Extract the [x, y] coordinate from the center of the cell holding the provided text.  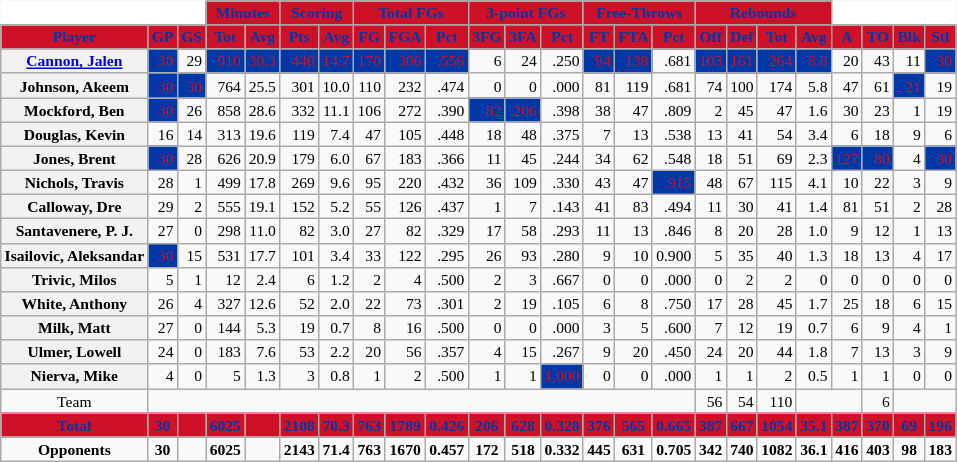
33 [370, 255]
.915 [674, 183]
20.9 [262, 159]
TO [878, 37]
.280 [562, 255]
327 [226, 304]
62 [634, 159]
740 [742, 449]
Ulmer, Lowell [74, 352]
1.4 [814, 207]
.357 [446, 352]
Mockford, Ben [74, 110]
1.000 [562, 377]
313 [226, 134]
.750 [674, 304]
858 [226, 110]
1.0 [814, 231]
38 [598, 110]
5.8 [814, 86]
5.3 [262, 328]
626 [226, 159]
376 [598, 425]
Pts [300, 37]
70.3 [336, 425]
30.3 [262, 62]
105 [406, 134]
Nichols, Travis [74, 183]
.390 [446, 110]
.267 [562, 352]
73 [406, 304]
2108 [300, 425]
1.8 [814, 352]
FTA [634, 37]
0.5 [814, 377]
Santavenere, P. J. [74, 231]
170 [370, 62]
8.8 [814, 62]
403 [878, 449]
.450 [674, 352]
3FA [522, 37]
499 [226, 183]
332 [300, 110]
53 [300, 352]
.301 [446, 304]
416 [846, 449]
83 [634, 207]
98 [910, 449]
40 [776, 255]
0.457 [446, 449]
.293 [562, 231]
1789 [406, 425]
Johnson, Akeem [74, 86]
Free-Throws [639, 13]
GS [192, 37]
301 [300, 86]
.330 [562, 183]
11.0 [262, 231]
306 [406, 62]
196 [940, 425]
531 [226, 255]
9.6 [336, 183]
1082 [776, 449]
565 [634, 425]
A [846, 37]
Blk [910, 37]
910 [226, 62]
269 [300, 183]
1054 [776, 425]
.244 [562, 159]
Scoring [317, 13]
52 [300, 304]
109 [522, 183]
Trivic, Milos [74, 280]
Player [74, 37]
28.6 [262, 110]
.448 [446, 134]
Rebounds [763, 13]
106 [370, 110]
127 [846, 159]
0.900 [674, 255]
Off [710, 37]
36.1 [814, 449]
103 [710, 62]
.375 [562, 134]
342 [710, 449]
.538 [674, 134]
.600 [674, 328]
.250 [562, 62]
Total FGs [412, 13]
174 [776, 86]
Cannon, Jalen [74, 62]
3FG [486, 37]
1.7 [814, 304]
23 [878, 110]
Calloway, Dre [74, 207]
Jones, Brent [74, 159]
35.1 [814, 425]
1670 [406, 449]
1.2 [336, 280]
94 [598, 62]
.846 [674, 231]
White, Anthony [74, 304]
44 [776, 352]
101 [300, 255]
93 [522, 255]
.667 [562, 280]
0.332 [562, 449]
36 [486, 183]
25.5 [262, 86]
298 [226, 231]
0.426 [446, 425]
25 [846, 304]
80 [878, 159]
Milk, Matt [74, 328]
Def [742, 37]
.548 [674, 159]
FGA [406, 37]
555 [226, 207]
764 [226, 86]
10.0 [336, 86]
2.0 [336, 304]
7.6 [262, 352]
Team [74, 401]
.329 [446, 231]
.437 [446, 207]
.809 [674, 110]
12.6 [262, 304]
518 [522, 449]
4.1 [814, 183]
Minutes [243, 13]
144 [226, 328]
71.4 [336, 449]
100 [742, 86]
138 [634, 62]
Opponents [74, 449]
.398 [562, 110]
34 [598, 159]
.366 [446, 159]
264 [776, 62]
0.328 [562, 425]
Stl [940, 37]
2.3 [814, 159]
122 [406, 255]
0.8 [336, 377]
19.1 [262, 207]
3-point FGs [526, 13]
14 [192, 134]
Nierva, Mike [74, 377]
14.7 [336, 62]
2143 [300, 449]
11.1 [336, 110]
FT [598, 37]
.432 [446, 183]
6.0 [336, 159]
21 [910, 86]
370 [878, 425]
61 [878, 86]
17.8 [262, 183]
.295 [446, 255]
95 [370, 183]
.105 [562, 304]
172 [486, 449]
19.6 [262, 134]
5.2 [336, 207]
3.0 [336, 231]
152 [300, 207]
17.7 [262, 255]
115 [776, 183]
667 [742, 425]
.556 [446, 62]
220 [406, 183]
Total [74, 425]
0.665 [674, 425]
440 [300, 62]
126 [406, 207]
0.705 [674, 449]
7.4 [336, 134]
58 [522, 231]
179 [300, 159]
2.2 [336, 352]
.474 [446, 86]
.494 [674, 207]
445 [598, 449]
FG [370, 37]
GP [162, 37]
35 [742, 255]
631 [634, 449]
272 [406, 110]
628 [522, 425]
.143 [562, 207]
1.6 [814, 110]
2.4 [262, 280]
161 [742, 62]
Douglas, Kevin [74, 134]
74 [710, 86]
55 [370, 207]
232 [406, 86]
Isailovic, Aleksandar [74, 255]
